Search for the cell housing the specified text and yield its (X, Y) center coordinate. 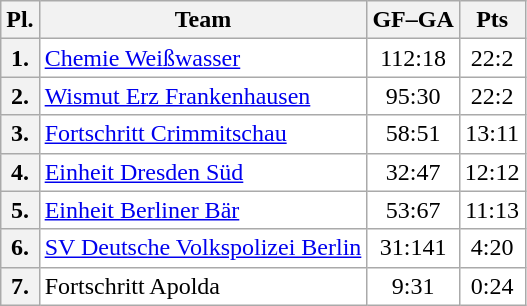
95:30 (413, 96)
Einheit Dresden Süd (203, 172)
12:12 (492, 172)
53:67 (413, 210)
112:18 (413, 58)
GF–GA (413, 20)
1. (20, 58)
13:11 (492, 134)
0:24 (492, 286)
32:47 (413, 172)
31:141 (413, 248)
Fortschritt Apolda (203, 286)
Pts (492, 20)
9:31 (413, 286)
11:13 (492, 210)
4:20 (492, 248)
Wismut Erz Frankenhausen (203, 96)
6. (20, 248)
Team (203, 20)
Chemie Weißwasser (203, 58)
Fortschritt Crimmitschau (203, 134)
7. (20, 286)
2. (20, 96)
4. (20, 172)
Einheit Berliner Bär (203, 210)
58:51 (413, 134)
3. (20, 134)
SV Deutsche Volkspolizei Berlin (203, 248)
Pl. (20, 20)
5. (20, 210)
